Search for the cell housing the specified text and yield its (X, Y) center coordinate. 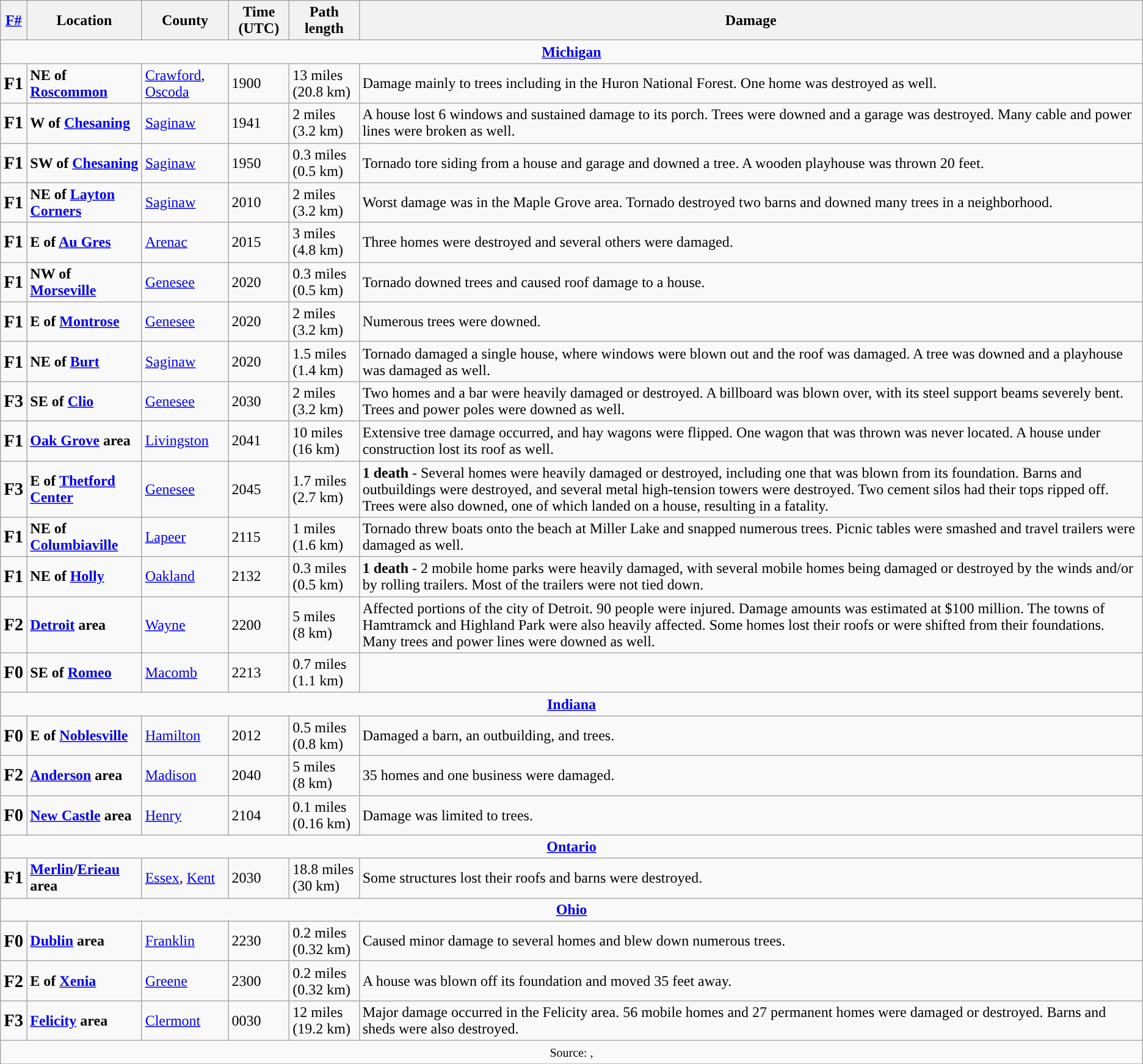
2041 (259, 441)
0.7 miles (1.1 km) (324, 673)
SE of Clio (84, 401)
Tornado threw boats onto the beach at Miller Lake and snapped numerous trees. Picnic tables were smashed and travel trailers were damaged as well. (751, 537)
18.8 miles (30 km) (324, 878)
2300 (259, 981)
12 miles (19.2 km) (324, 1020)
Tornado tore siding from a house and garage and downed a tree. A wooden playhouse was thrown 20 feet. (751, 162)
Source: , (571, 1052)
1950 (259, 162)
Arenac (185, 242)
Indiana (571, 704)
Damage was limited to trees. (751, 815)
E of Noblesville (84, 735)
NE of Holly (84, 577)
Damage (751, 21)
10 miles (16 km) (324, 441)
2213 (259, 673)
Henry (185, 815)
Ohio (571, 909)
W of Chesaning (84, 123)
35 homes and one business were damaged. (751, 776)
Some structures lost their roofs and barns were destroyed. (751, 878)
Wayne (185, 625)
1 miles (1.6 km) (324, 537)
Three homes were destroyed and several others were damaged. (751, 242)
Time (UTC) (259, 21)
NE of Burt (84, 362)
Macomb (185, 673)
13 miles (20.8 km) (324, 83)
2015 (259, 242)
E of Thetford Center (84, 489)
F# (13, 21)
2040 (259, 776)
A house was blown off its foundation and moved 35 feet away. (751, 981)
2012 (259, 735)
NE of Roscommon (84, 83)
Major damage occurred in the Felicity area. 56 mobile homes and 27 permanent homes were damaged or destroyed. Barns and sheds were also destroyed. (751, 1020)
Tornado downed trees and caused roof damage to a house. (751, 282)
Damage mainly to trees including in the Huron National Forest. One home was destroyed as well. (751, 83)
Merlin/Erieau area (84, 878)
New Castle area (84, 815)
1.7 miles (2.7 km) (324, 489)
Hamilton (185, 735)
2115 (259, 537)
0030 (259, 1020)
Clermont (185, 1020)
2010 (259, 203)
E of Montrose (84, 321)
Lapeer (185, 537)
0.5 miles (0.8 km) (324, 735)
Franklin (185, 941)
Essex, Kent (185, 878)
Tornado damaged a single house, where windows were blown out and the roof was damaged. A tree was downed and a playhouse was damaged as well. (751, 362)
NW of Morseville (84, 282)
Crawford, Oscoda (185, 83)
SE of Romeo (84, 673)
Madison (185, 776)
Location (84, 21)
Detroit area (84, 625)
Oakland (185, 577)
1.5 miles (1.4 km) (324, 362)
1941 (259, 123)
Numerous trees were downed. (751, 321)
2104 (259, 815)
E of Au Gres (84, 242)
3 miles (4.8 km) (324, 242)
2200 (259, 625)
Livingston (185, 441)
1900 (259, 83)
Damaged a barn, an outbuilding, and trees. (751, 735)
Path length (324, 21)
2045 (259, 489)
SW of Chesaning (84, 162)
E of Xenia (84, 981)
Anderson area (84, 776)
NE of Columbiaville (84, 537)
2132 (259, 577)
Felicity area (84, 1020)
0.1 miles (0.16 km) (324, 815)
Ontario (571, 847)
Dublin area (84, 941)
Caused minor damage to several homes and blew down numerous trees. (751, 941)
Greene (185, 981)
Oak Grove area (84, 441)
NE of Layton Corners (84, 203)
2230 (259, 941)
Michigan (571, 52)
Worst damage was in the Maple Grove area. Tornado destroyed two barns and downed many trees in a neighborhood. (751, 203)
County (185, 21)
